Pinpoint the cell where the given text exists, returning its (x, y) midpoint coordinate. 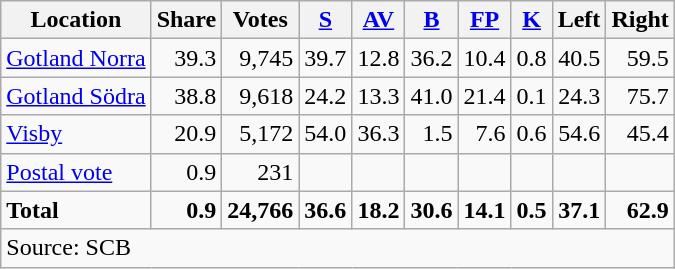
12.8 (378, 58)
Location (76, 20)
38.8 (186, 96)
54.6 (579, 134)
37.1 (579, 210)
0.5 (532, 210)
B (432, 20)
0.8 (532, 58)
Visby (76, 134)
AV (378, 20)
1.5 (432, 134)
10.4 (484, 58)
39.7 (326, 58)
45.4 (640, 134)
Share (186, 20)
36.3 (378, 134)
Left (579, 20)
62.9 (640, 210)
Gotland Norra (76, 58)
30.6 (432, 210)
9,745 (260, 58)
Gotland Södra (76, 96)
Total (76, 210)
36.6 (326, 210)
7.6 (484, 134)
54.0 (326, 134)
13.3 (378, 96)
5,172 (260, 134)
9,618 (260, 96)
24,766 (260, 210)
21.4 (484, 96)
231 (260, 172)
FP (484, 20)
S (326, 20)
Source: SCB (338, 248)
40.5 (579, 58)
39.3 (186, 58)
18.2 (378, 210)
75.7 (640, 96)
24.2 (326, 96)
24.3 (579, 96)
36.2 (432, 58)
20.9 (186, 134)
Right (640, 20)
K (532, 20)
41.0 (432, 96)
Postal vote (76, 172)
14.1 (484, 210)
59.5 (640, 58)
Votes (260, 20)
0.6 (532, 134)
0.1 (532, 96)
